Search for the cell housing the specified text and yield its (X, Y) center coordinate. 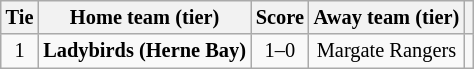
Score (280, 17)
1–0 (280, 51)
Tie (20, 17)
1 (20, 51)
Home team (tier) (144, 17)
Ladybirds (Herne Bay) (144, 51)
Away team (tier) (386, 17)
Margate Rangers (386, 51)
